Search for the cell housing the specified text and yield its (x, y) center coordinate. 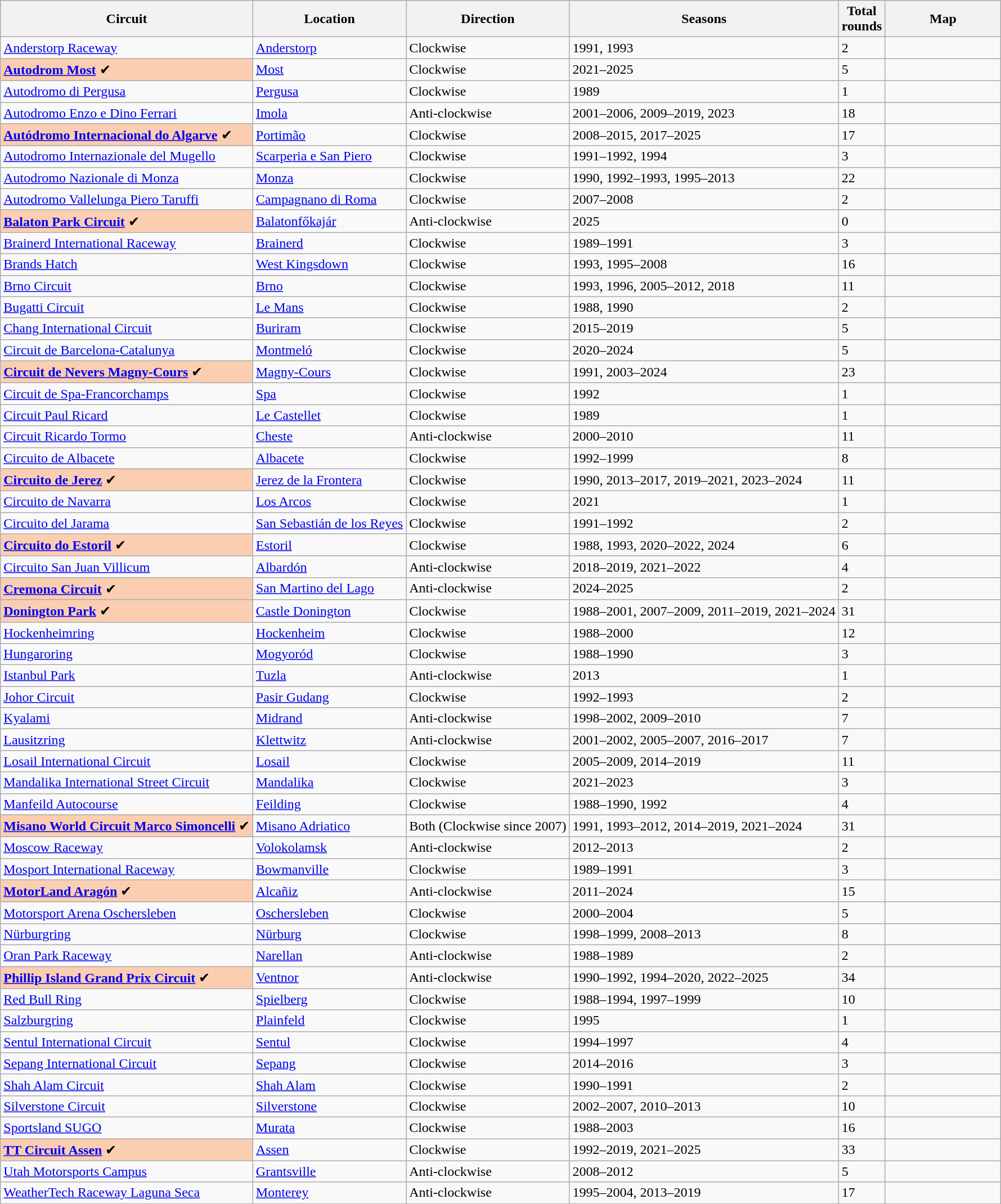
Sentul International Circuit (127, 1042)
2013 (704, 676)
1990–1991 (704, 1085)
Shah Alam Circuit (127, 1085)
1992–1999 (704, 458)
Circuito San Juan Villicum (127, 567)
Magny-Cours (329, 372)
1991–1992 (704, 523)
12 (862, 633)
2021–2023 (704, 783)
Kyalami (127, 718)
2012–2013 (704, 848)
1991–1992, 1994 (704, 156)
Seasons (704, 19)
Imola (329, 113)
Direction (488, 19)
1988–2001, 2007–2009, 2011–2019, 2021–2024 (704, 611)
22 (862, 178)
Losail (329, 761)
Portimão (329, 135)
Monza (329, 178)
Autodromo Internazionale del Mugello (127, 156)
Both (Clockwise since 2007) (488, 826)
Silverstone Circuit (127, 1106)
1995 (704, 1021)
Circuit de Barcelona-Catalunya (127, 350)
Albacete (329, 458)
Sepang International Circuit (127, 1063)
18 (862, 113)
Nürburgring (127, 934)
1990–1992, 1994–2020, 2022–2025 (704, 978)
Autodromo Enzo e Dino Ferrari (127, 113)
2018–2019, 2021–2022 (704, 567)
Le Mans (329, 307)
Misano World Circuit Marco Simoncelli ✔ (127, 826)
Autodromo Nazionale di Monza (127, 178)
Volokolamsk (329, 848)
Montmeló (329, 350)
2014–2016 (704, 1063)
Anderstorp Raceway (127, 48)
Brainerd International Raceway (127, 243)
Sportsland SUGO (127, 1127)
Circuito del Jarama (127, 523)
0 (862, 221)
Bowmanville (329, 869)
MotorLand Aragón ✔ (127, 891)
Midrand (329, 718)
Murata (329, 1127)
Autódromo Internacional do Algarve ✔ (127, 135)
Spa (329, 394)
1998–1999, 2008–2013 (704, 934)
Johor Circuit (127, 697)
Autodrom Most ✔ (127, 70)
Albardón (329, 567)
Buriram (329, 329)
TT Circuit Assen ✔ (127, 1150)
2007–2008 (704, 199)
1991, 2003–2024 (704, 372)
33 (862, 1150)
Alcañiz (329, 891)
Salzburgring (127, 1021)
Circuito de Jerez ✔ (127, 480)
1988–2000 (704, 633)
Motorsport Arena Oschersleben (127, 913)
1995–2004, 2013–2019 (704, 1193)
Circuito do Estoril ✔ (127, 545)
2000–2004 (704, 913)
Circuit (127, 19)
Mandalika (329, 783)
1990, 1992–1993, 1995–2013 (704, 178)
Klettwitz (329, 740)
Totalrounds (862, 19)
Cremona Circuit ✔ (127, 588)
Moscow Raceway (127, 848)
2024–2025 (704, 588)
Misano Adriatico (329, 826)
Circuito de Albacete (127, 458)
2025 (704, 221)
Phillip Island Grand Prix Circuit ✔ (127, 978)
Istanbul Park (127, 676)
Castle Donington (329, 611)
Circuit de Nevers Magny-Cours ✔ (127, 372)
1991, 1993–2012, 2014–2019, 2021–2024 (704, 826)
1988–1994, 1997–1999 (704, 999)
Estoril (329, 545)
2020–2024 (704, 350)
Brno (329, 286)
1990, 2013–2017, 2019–2021, 2023–2024 (704, 480)
Feilding (329, 804)
1994–1997 (704, 1042)
1988–2003 (704, 1127)
Sentul (329, 1042)
1992–2019, 2021–2025 (704, 1150)
Donington Park ✔ (127, 611)
1998–2002, 2009–2010 (704, 718)
Shah Alam (329, 1085)
34 (862, 978)
1993, 1995–2008 (704, 264)
Tuzla (329, 676)
Spielberg (329, 999)
Brainerd (329, 243)
Autodromo Vallelunga Piero Taruffi (127, 199)
Assen (329, 1150)
Circuit Paul Ricard (127, 415)
Mandalika International Street Circuit (127, 783)
Jerez de la Frontera (329, 480)
2001–2002, 2005–2007, 2016–2017 (704, 740)
Anderstorp (329, 48)
2015–2019 (704, 329)
Nürburg (329, 934)
2002–2007, 2010–2013 (704, 1106)
23 (862, 372)
1991, 1993 (704, 48)
Oran Park Raceway (127, 955)
Silverstone (329, 1106)
Circuit Ricardo Tormo (127, 437)
Chang International Circuit (127, 329)
Map (943, 19)
2021 (704, 502)
Grantsville (329, 1171)
Utah Motorsports Campus (127, 1171)
West Kingsdown (329, 264)
Most (329, 70)
Sepang (329, 1063)
Bugatti Circuit (127, 307)
2000–2010 (704, 437)
Scarperia e San Piero (329, 156)
1992–1993 (704, 697)
2011–2024 (704, 891)
Le Castellet (329, 415)
Los Arcos (329, 502)
Cheste (329, 437)
Mosport International Raceway (127, 869)
Ventnor (329, 978)
Mogyoród (329, 654)
Lausitzring (127, 740)
Brno Circuit (127, 286)
1988, 1990 (704, 307)
6 (862, 545)
Pergusa (329, 91)
San Martino del Lago (329, 588)
Circuito de Navarra (127, 502)
Balaton Park Circuit ✔ (127, 221)
2005–2009, 2014–2019 (704, 761)
Hockenheim (329, 633)
Narellan (329, 955)
Pasir Gudang (329, 697)
Red Bull Ring (127, 999)
1988, 1993, 2020–2022, 2024 (704, 545)
Hungaroring (127, 654)
1993, 1996, 2005–2012, 2018 (704, 286)
Campagnano di Roma (329, 199)
Hockenheimring (127, 633)
Losail International Circuit (127, 761)
2001–2006, 2009–2019, 2023 (704, 113)
Brands Hatch (127, 264)
San Sebastián de los Reyes (329, 523)
1988–1990, 1992 (704, 804)
1988–1990 (704, 654)
Autodromo di Pergusa (127, 91)
Location (329, 19)
WeatherTech Raceway Laguna Seca (127, 1193)
Plainfeld (329, 1021)
2021–2025 (704, 70)
Circuit de Spa-Francorchamps (127, 394)
Oschersleben (329, 913)
2008–2015, 2017–2025 (704, 135)
1988–1989 (704, 955)
Manfeild Autocourse (127, 804)
15 (862, 891)
1992 (704, 394)
2008–2012 (704, 1171)
Balatonfőkajár (329, 221)
Monterey (329, 1193)
